Detect which cell encompasses the target text, then output its [x, y] center coordinate. 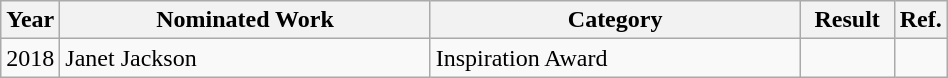
Ref. [920, 20]
2018 [30, 58]
Janet Jackson [245, 58]
Result [847, 20]
Nominated Work [245, 20]
Inspiration Award [615, 58]
Year [30, 20]
Category [615, 20]
